Locate the cell with the specified text and output its [X, Y] center coordinate. 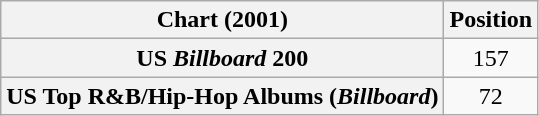
72 [491, 96]
US Billboard 200 [222, 58]
US Top R&B/Hip-Hop Albums (Billboard) [222, 96]
Position [491, 20]
Chart (2001) [222, 20]
157 [491, 58]
